Locate the cell with the specified text and output its [x, y] center coordinate. 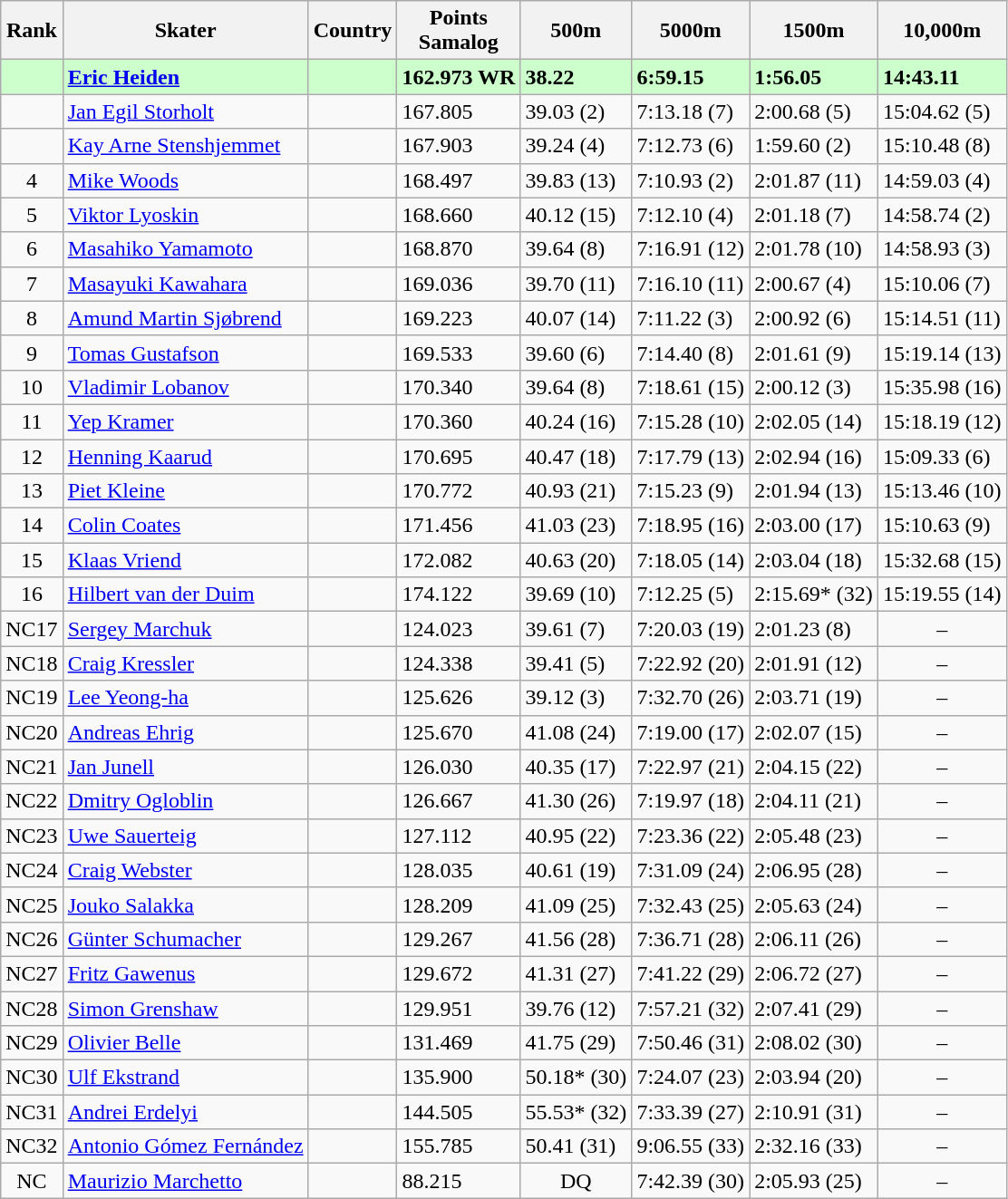
Skater [185, 31]
14:58.74 (2) [942, 215]
Hilbert van der Duim [185, 595]
2:00.67 (4) [814, 284]
Jouko Salakka [185, 904]
7:10.93 (2) [691, 180]
126.030 [459, 767]
7:13.18 (7) [691, 111]
168.497 [459, 180]
NC30 [32, 1078]
Lee Yeong-ha [185, 698]
9:06.55 (33) [691, 1146]
39.12 (3) [577, 698]
39.83 (13) [577, 180]
39.60 (6) [577, 353]
7:18.95 (16) [691, 526]
39.24 (4) [577, 146]
125.670 [459, 732]
169.036 [459, 284]
128.035 [459, 870]
2:03.71 (19) [814, 698]
129.267 [459, 939]
Piet Kleine [185, 491]
167.805 [459, 111]
2:01.78 (10) [814, 249]
40.24 (16) [577, 421]
7:19.97 (18) [691, 801]
2:05.48 (23) [814, 836]
Vladimir Lobanov [185, 387]
Klaas Vriend [185, 560]
Mike Woods [185, 180]
129.672 [459, 973]
1:56.05 [814, 77]
NC26 [32, 939]
125.626 [459, 698]
6 [32, 249]
2:07.41 (29) [814, 1009]
7:57.21 (32) [691, 1009]
39.61 (7) [577, 629]
15:10.06 (7) [942, 284]
10,000m [942, 31]
170.340 [459, 387]
170.360 [459, 421]
41.08 (24) [577, 732]
5000m [691, 31]
41.30 (26) [577, 801]
Henning Kaarud [185, 456]
Jan Junell [185, 767]
Uwe Sauerteig [185, 836]
14 [32, 526]
7:33.39 (27) [691, 1112]
5 [32, 215]
88.215 [459, 1181]
Yep Kramer [185, 421]
Dmitry Ogloblin [185, 801]
7:15.23 (9) [691, 491]
7:11.22 (3) [691, 318]
2:01.91 (12) [814, 663]
2:08.02 (30) [814, 1043]
2:00.92 (6) [814, 318]
NC25 [32, 904]
7:50.46 (31) [691, 1043]
7:16.91 (12) [691, 249]
Colin Coates [185, 526]
NC22 [32, 801]
6:59.15 [691, 77]
7:23.36 (22) [691, 836]
2:04.11 (21) [814, 801]
41.75 (29) [577, 1043]
2:04.15 (22) [814, 767]
15:18.19 (12) [942, 421]
Masayuki Kawahara [185, 284]
39.70 (11) [577, 284]
2:02.07 (15) [814, 732]
Ulf Ekstrand [185, 1078]
14:59.03 (4) [942, 180]
2:03.94 (20) [814, 1078]
7:31.09 (24) [691, 870]
NC27 [32, 973]
40.47 (18) [577, 456]
4 [32, 180]
15:04.62 (5) [942, 111]
50.18* (30) [577, 1078]
Points Samalog [459, 31]
2:01.87 (11) [814, 180]
7:36.71 (28) [691, 939]
162.973 WR [459, 77]
172.082 [459, 560]
NC19 [32, 698]
7:22.97 (21) [691, 767]
40.61 (19) [577, 870]
50.41 (31) [577, 1146]
Eric Heiden [185, 77]
2:15.69* (32) [814, 595]
Country [353, 31]
16 [32, 595]
NC [32, 1181]
10 [32, 387]
14:43.11 [942, 77]
39.41 (5) [577, 663]
7:32.70 (26) [691, 698]
7:24.07 (23) [691, 1078]
Craig Webster [185, 870]
NC24 [32, 870]
55.53* (32) [577, 1112]
Rank [32, 31]
127.112 [459, 836]
NC18 [32, 663]
Tomas Gustafson [185, 353]
Masahiko Yamamoto [185, 249]
7 [32, 284]
Andreas Ehrig [185, 732]
144.505 [459, 1112]
171.456 [459, 526]
NC28 [32, 1009]
15 [32, 560]
155.785 [459, 1146]
NC31 [32, 1112]
Olivier Belle [185, 1043]
2:02.94 (16) [814, 456]
7:12.25 (5) [691, 595]
2:03.04 (18) [814, 560]
Maurizio Marchetto [185, 1181]
13 [32, 491]
2:02.05 (14) [814, 421]
15:35.98 (16) [942, 387]
39.69 (10) [577, 595]
40.63 (20) [577, 560]
1:59.60 (2) [814, 146]
170.695 [459, 456]
2:01.61 (9) [814, 353]
Simon Grenshaw [185, 1009]
2:32.16 (33) [814, 1146]
2:05.63 (24) [814, 904]
Fritz Gawenus [185, 973]
NC29 [32, 1043]
NC21 [32, 767]
Kay Arne Stenshjemmet [185, 146]
Günter Schumacher [185, 939]
7:22.92 (20) [691, 663]
15:19.14 (13) [942, 353]
41.56 (28) [577, 939]
167.903 [459, 146]
2:06.72 (27) [814, 973]
15:09.33 (6) [942, 456]
7:17.79 (13) [691, 456]
7:19.00 (17) [691, 732]
126.667 [459, 801]
2:00.12 (3) [814, 387]
2:06.95 (28) [814, 870]
7:18.61 (15) [691, 387]
174.122 [459, 595]
15:10.63 (9) [942, 526]
NC20 [32, 732]
2:03.00 (17) [814, 526]
39.76 (12) [577, 1009]
DQ [577, 1181]
7:12.73 (6) [691, 146]
Sergey Marchuk [185, 629]
124.338 [459, 663]
Andrei Erdelyi [185, 1112]
2:00.68 (5) [814, 111]
40.93 (21) [577, 491]
7:42.39 (30) [691, 1181]
NC23 [32, 836]
2:01.94 (13) [814, 491]
NC17 [32, 629]
7:20.03 (19) [691, 629]
131.469 [459, 1043]
2:01.23 (8) [814, 629]
15:14.51 (11) [942, 318]
Craig Kressler [185, 663]
15:13.46 (10) [942, 491]
40.07 (14) [577, 318]
169.223 [459, 318]
14:58.93 (3) [942, 249]
2:06.11 (26) [814, 939]
15:10.48 (8) [942, 146]
9 [32, 353]
124.023 [459, 629]
135.900 [459, 1078]
Amund Martin Sjøbrend [185, 318]
168.660 [459, 215]
Jan Egil Storholt [185, 111]
41.03 (23) [577, 526]
128.209 [459, 904]
40.12 (15) [577, 215]
129.951 [459, 1009]
7:18.05 (14) [691, 560]
Viktor Lyoskin [185, 215]
15:32.68 (15) [942, 560]
169.533 [459, 353]
39.03 (2) [577, 111]
11 [32, 421]
Antonio Gómez Fernández [185, 1146]
8 [32, 318]
NC32 [32, 1146]
41.31 (27) [577, 973]
170.772 [459, 491]
40.95 (22) [577, 836]
15:19.55 (14) [942, 595]
38.22 [577, 77]
41.09 (25) [577, 904]
12 [32, 456]
40.35 (17) [577, 767]
7:32.43 (25) [691, 904]
2:10.91 (31) [814, 1112]
7:41.22 (29) [691, 973]
1500m [814, 31]
2:05.93 (25) [814, 1181]
7:15.28 (10) [691, 421]
2:01.18 (7) [814, 215]
7:14.40 (8) [691, 353]
7:16.10 (11) [691, 284]
7:12.10 (4) [691, 215]
500m [577, 31]
168.870 [459, 249]
